For the text-containing cell, return its midpoint in (X, Y) coordinate format. 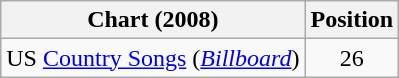
US Country Songs (Billboard) (153, 58)
Position (352, 20)
Chart (2008) (153, 20)
26 (352, 58)
